Locate the cell with the specified text and output its (X, Y) center coordinate. 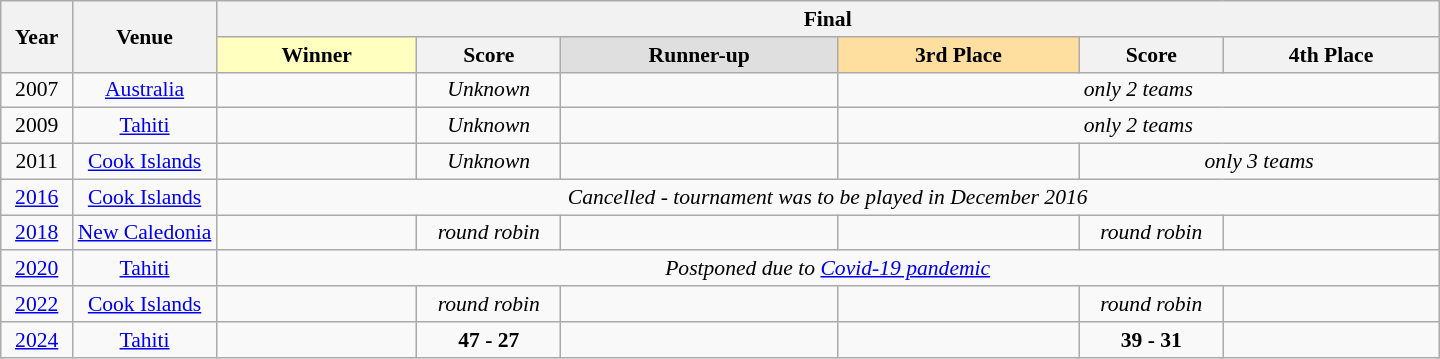
4th Place (1331, 55)
2022 (37, 304)
New Caledonia (145, 233)
Runner-up (700, 55)
Final (827, 19)
39 - 31 (1151, 340)
47 - 27 (489, 340)
Winner (316, 55)
Year (37, 36)
2009 (37, 126)
2016 (37, 197)
2011 (37, 162)
2007 (37, 90)
3rd Place (959, 55)
2024 (37, 340)
2018 (37, 233)
Cancelled - tournament was to be played in December 2016 (827, 197)
Australia (145, 90)
only 3 teams (1259, 162)
Venue (145, 36)
Postponed due to Covid-19 pandemic (827, 269)
2020 (37, 269)
